Extract the (X, Y) coordinate from the center of the cell holding the provided text.  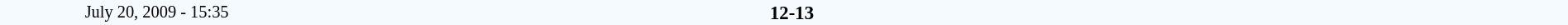
July 20, 2009 - 15:35 (157, 12)
12-13 (791, 12)
